Locate the cell with the specified text and output its (x, y) center coordinate. 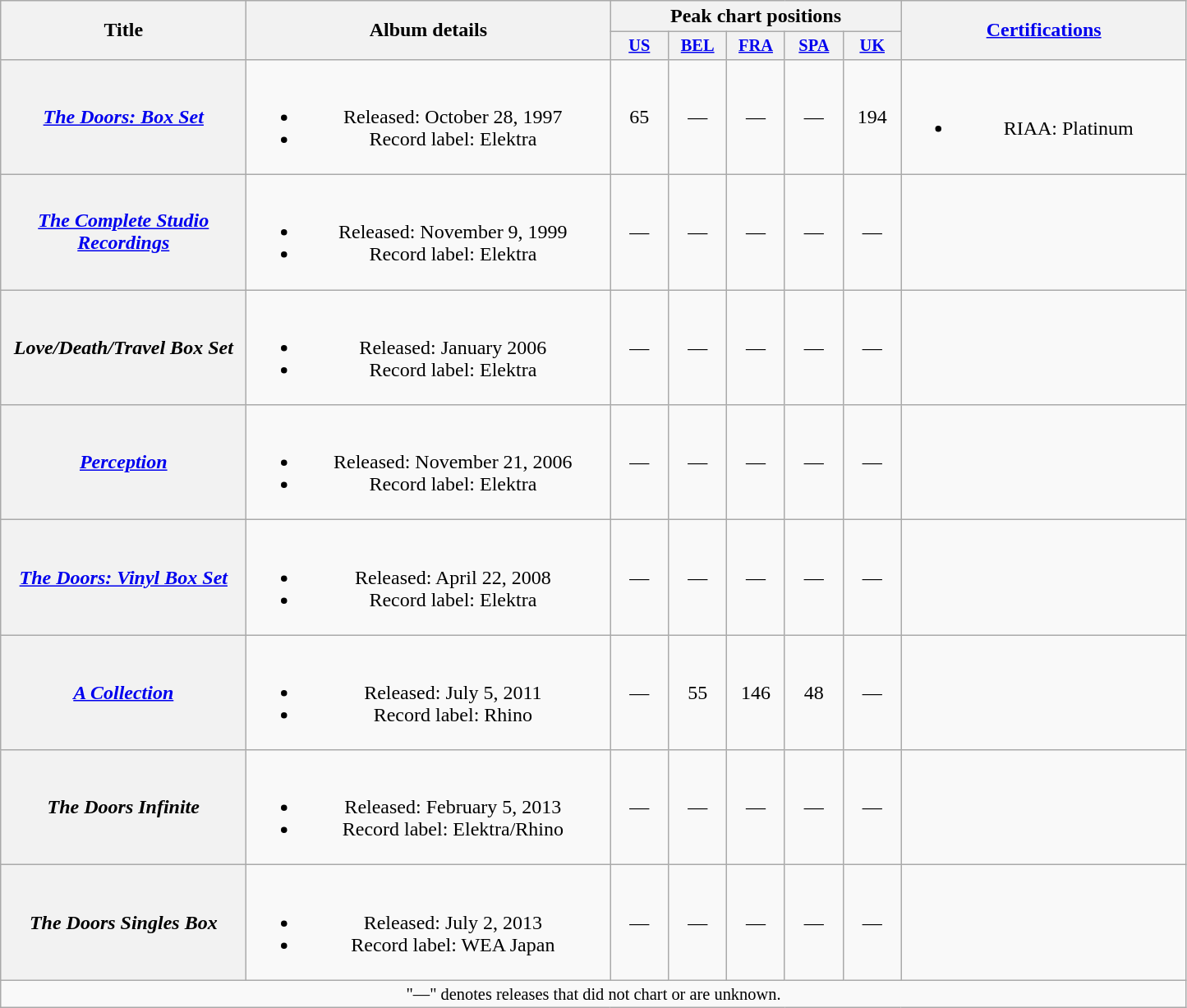
SPA (813, 46)
Released: July 5, 2011Record label: Rhino (429, 693)
Love/Death/Travel Box Set (123, 348)
Released: November 21, 2006Record label: Elektra (429, 463)
48 (813, 693)
Album details (429, 30)
UK (872, 46)
The Doors: Vinyl Box Set (123, 578)
The Doors Singles Box (123, 923)
Title (123, 30)
Released: February 5, 2013Record label: Elektra/Rhino (429, 808)
The Doors: Box Set (123, 117)
65 (639, 117)
Peak chart positions (756, 16)
A Collection (123, 693)
Certifications (1043, 30)
FRA (756, 46)
"—" denotes releases that did not chart or are unknown. (593, 994)
Released: November 9, 1999Record label: Elektra (429, 232)
55 (698, 693)
The Doors Infinite (123, 808)
US (639, 46)
RIAA: Platinum (1043, 117)
194 (872, 117)
BEL (698, 46)
146 (756, 693)
Released: January 2006Record label: Elektra (429, 348)
Perception (123, 463)
The Complete Studio Recordings (123, 232)
Released: April 22, 2008Record label: Elektra (429, 578)
Released: October 28, 1997Record label: Elektra (429, 117)
Released: July 2, 2013Record label: WEA Japan (429, 923)
